Locate the cell with the specified text and output its (X, Y) center coordinate. 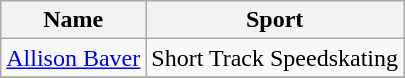
Allison Baver (74, 58)
Sport (275, 20)
Short Track Speedskating (275, 58)
Name (74, 20)
